Extract the (x, y) coordinate from the center of the cell holding the provided text.  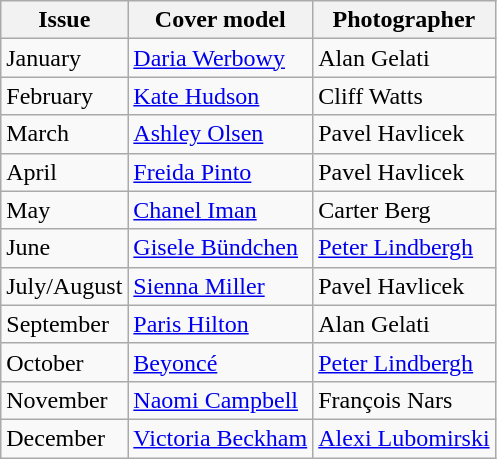
Daria Werbowy (220, 58)
Beyoncé (220, 362)
Freida Pinto (220, 172)
March (64, 134)
November (64, 400)
Chanel Iman (220, 210)
January (64, 58)
Photographer (404, 20)
Ashley Olsen (220, 134)
Cover model (220, 20)
Paris Hilton (220, 324)
December (64, 438)
Carter Berg (404, 210)
Naomi Campbell (220, 400)
October (64, 362)
Gisele Bündchen (220, 248)
Kate Hudson (220, 96)
Victoria Beckham (220, 438)
Sienna Miller (220, 286)
April (64, 172)
September (64, 324)
Cliff Watts (404, 96)
February (64, 96)
Issue (64, 20)
July/August (64, 286)
François Nars (404, 400)
Alexi Lubomirski (404, 438)
June (64, 248)
May (64, 210)
